From the cell containing the given text, extract its center point as [X, Y] coordinate. 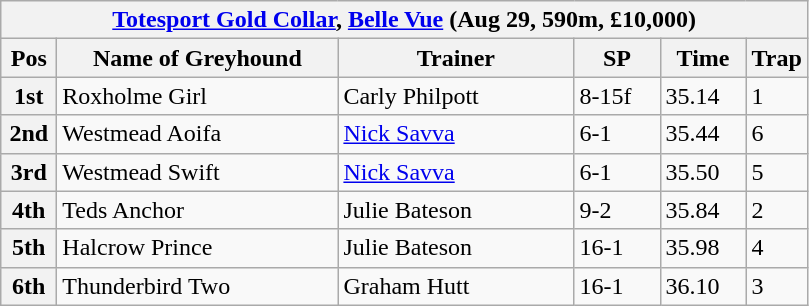
SP [617, 58]
36.10 [703, 286]
35.84 [703, 210]
Teds Anchor [198, 210]
4th [29, 210]
6th [29, 286]
35.14 [703, 96]
1 [776, 96]
8-15f [617, 96]
Westmead Aoifa [198, 134]
Trap [776, 58]
4 [776, 248]
Pos [29, 58]
1st [29, 96]
35.44 [703, 134]
Trainer [456, 58]
5 [776, 172]
Halcrow Prince [198, 248]
Carly Philpott [456, 96]
Westmead Swift [198, 172]
35.50 [703, 172]
6 [776, 134]
Roxholme Girl [198, 96]
3 [776, 286]
Thunderbird Two [198, 286]
Time [703, 58]
Graham Hutt [456, 286]
Name of Greyhound [198, 58]
9-2 [617, 210]
3rd [29, 172]
Totesport Gold Collar, Belle Vue (Aug 29, 590m, £10,000) [404, 20]
5th [29, 248]
2nd [29, 134]
2 [776, 210]
35.98 [703, 248]
